Capture the cell that displays the provided text and extract its [x, y] central coordinate. 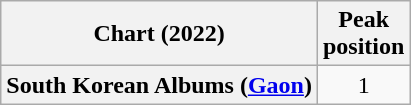
Peakposition [363, 34]
South Korean Albums (Gaon) [160, 85]
1 [363, 85]
Chart (2022) [160, 34]
